Search for the cell housing the specified text and yield its (X, Y) center coordinate. 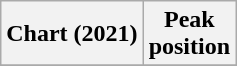
Peak position (189, 34)
Chart (2021) (72, 34)
